Identify which cell holds the provided text, then report its (x, y) central coordinate. 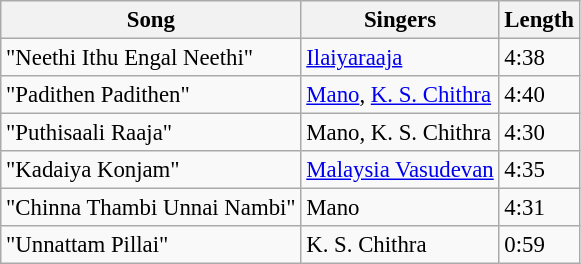
"Padithen Padithen" (151, 95)
Song (151, 20)
Ilaiyaraaja (400, 58)
4:35 (539, 170)
Malaysia Vasudevan (400, 170)
K. S. Chithra (400, 245)
"Unnattam Pillai" (151, 245)
4:38 (539, 58)
"Kadaiya Konjam" (151, 170)
0:59 (539, 245)
Length (539, 20)
Mano (400, 208)
"Neethi Ithu Engal Neethi" (151, 58)
4:31 (539, 208)
4:40 (539, 95)
"Chinna Thambi Unnai Nambi" (151, 208)
"Puthisaali Raaja" (151, 133)
4:30 (539, 133)
Singers (400, 20)
